Detect which cell encompasses the target text, then output its [X, Y] center coordinate. 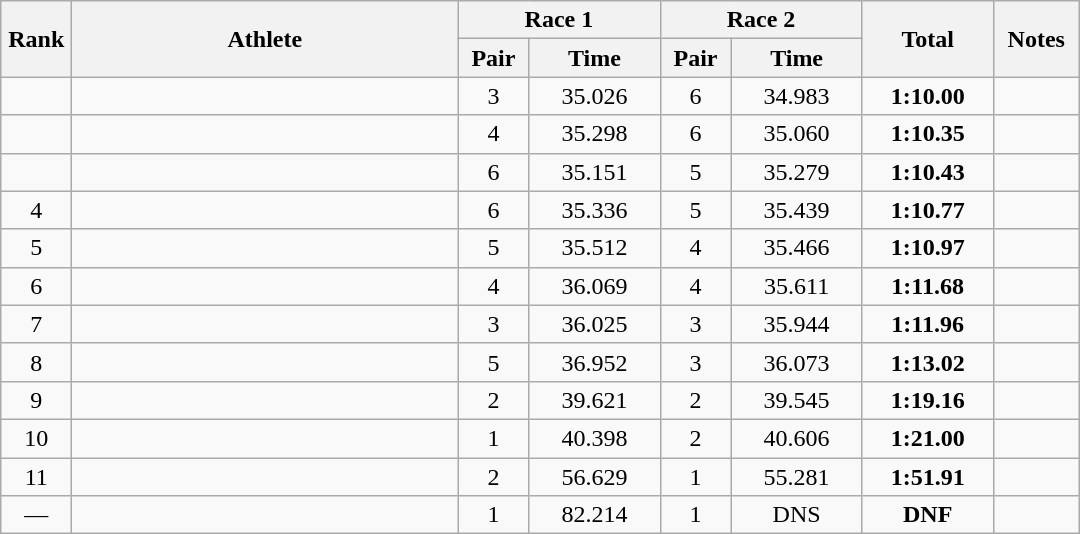
35.336 [594, 210]
1:10.97 [928, 248]
39.545 [796, 400]
1:13.02 [928, 362]
Rank [36, 39]
Race 2 [761, 20]
35.026 [594, 96]
Race 1 [559, 20]
DNF [928, 515]
35.151 [594, 172]
Athlete [265, 39]
35.944 [796, 324]
1:10.77 [928, 210]
— [36, 515]
36.069 [594, 286]
1:10.43 [928, 172]
35.466 [796, 248]
35.279 [796, 172]
1:10.00 [928, 96]
56.629 [594, 477]
1:10.35 [928, 134]
36.952 [594, 362]
1:11.96 [928, 324]
35.298 [594, 134]
11 [36, 477]
35.512 [594, 248]
36.073 [796, 362]
35.611 [796, 286]
Notes [1036, 39]
8 [36, 362]
1:19.16 [928, 400]
55.281 [796, 477]
7 [36, 324]
1:51.91 [928, 477]
35.439 [796, 210]
Total [928, 39]
40.398 [594, 438]
1:11.68 [928, 286]
82.214 [594, 515]
36.025 [594, 324]
1:21.00 [928, 438]
9 [36, 400]
39.621 [594, 400]
10 [36, 438]
40.606 [796, 438]
34.983 [796, 96]
35.060 [796, 134]
DNS [796, 515]
